For the text-containing cell, return its midpoint in (x, y) coordinate format. 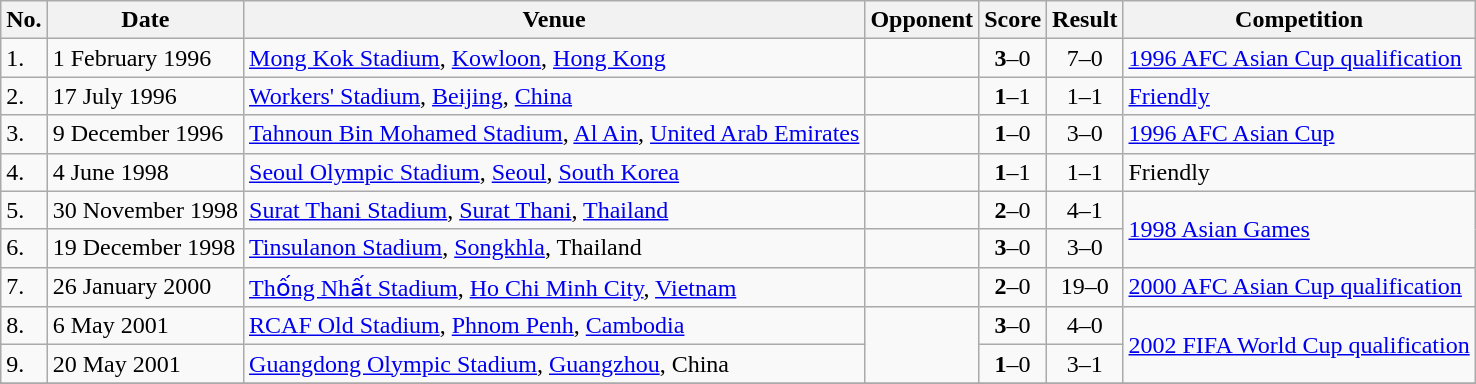
1998 Asian Games (1299, 229)
3. (24, 134)
No. (24, 20)
20 May 2001 (145, 364)
2002 FIFA World Cup qualification (1299, 345)
Tinsulanon Stadium, Songkhla, Thailand (554, 248)
6 May 2001 (145, 326)
4–0 (1085, 326)
Venue (554, 20)
1996 AFC Asian Cup qualification (1299, 58)
1 February 1996 (145, 58)
Date (145, 20)
6. (24, 248)
17 July 1996 (145, 96)
7. (24, 287)
5. (24, 210)
Mong Kok Stadium, Kowloon, Hong Kong (554, 58)
9 December 1996 (145, 134)
Competition (1299, 20)
1996 AFC Asian Cup (1299, 134)
Opponent (922, 20)
2. (24, 96)
RCAF Old Stadium, Phnom Penh, Cambodia (554, 326)
8. (24, 326)
Score (1013, 20)
19–0 (1085, 287)
30 November 1998 (145, 210)
1. (24, 58)
Result (1085, 20)
4–1 (1085, 210)
9. (24, 364)
4 June 1998 (145, 172)
Guangdong Olympic Stadium, Guangzhou, China (554, 364)
26 January 2000 (145, 287)
4. (24, 172)
Surat Thani Stadium, Surat Thani, Thailand (554, 210)
Workers' Stadium, Beijing, China (554, 96)
7–0 (1085, 58)
Thống Nhất Stadium, Ho Chi Minh City, Vietnam (554, 287)
19 December 1998 (145, 248)
3–1 (1085, 364)
Tahnoun Bin Mohamed Stadium, Al Ain, United Arab Emirates (554, 134)
2000 AFC Asian Cup qualification (1299, 287)
Seoul Olympic Stadium, Seoul, South Korea (554, 172)
